Scan for the cell matching the given text and deliver its (X, Y) coordinate at center. 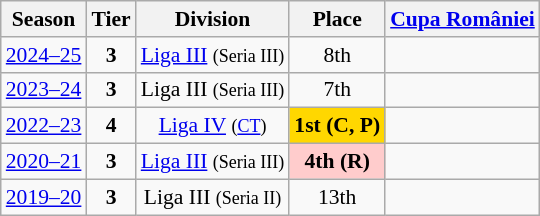
2024–25 (44, 55)
2022–23 (44, 126)
2020–21 (44, 162)
1st (C, P) (337, 126)
Place (337, 19)
Cupa României (462, 19)
Season (44, 19)
Liga IV (CT) (213, 126)
2023–24 (44, 90)
4 (110, 126)
7th (337, 90)
8th (337, 55)
Liga III (Seria II) (213, 197)
2019–20 (44, 197)
4th (R) (337, 162)
Tier (110, 19)
13th (337, 197)
Division (213, 19)
